Determine the [X, Y] coordinate at the center of the cell enclosing the given text.  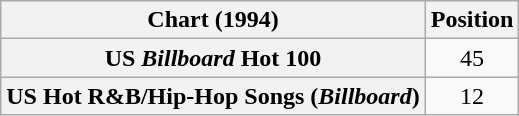
12 [472, 96]
45 [472, 58]
Chart (1994) [213, 20]
US Billboard Hot 100 [213, 58]
US Hot R&B/Hip-Hop Songs (Billboard) [213, 96]
Position [472, 20]
